Scan for the cell matching the given text and deliver its [X, Y] coordinate at center. 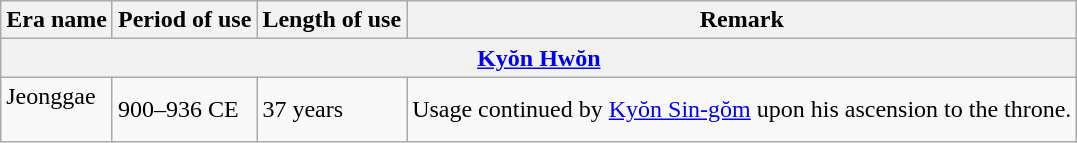
Era name [57, 20]
Usage continued by Kyŏn Sin-gŏm upon his ascension to the throne. [742, 110]
Jeonggae [57, 110]
Length of use [332, 20]
Period of use [184, 20]
Remark [742, 20]
900–936 CE [184, 110]
37 years [332, 110]
Kyŏn Hwŏn [539, 58]
